Extract the (x, y) coordinate from the center of the cell holding the provided text.  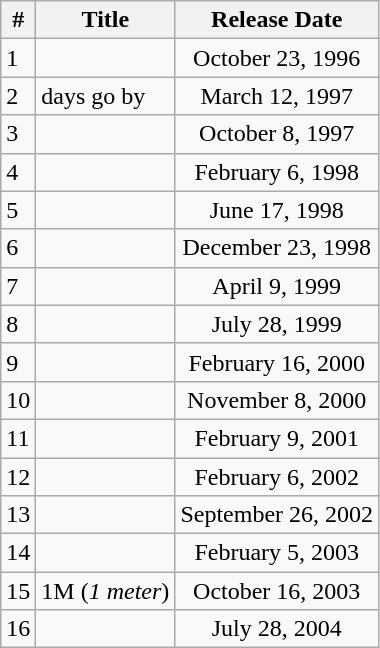
February 5, 2003 (277, 553)
February 9, 2001 (277, 438)
December 23, 1998 (277, 248)
Title (106, 20)
7 (18, 286)
days go by (106, 96)
Release Date (277, 20)
12 (18, 477)
February 16, 2000 (277, 362)
16 (18, 629)
April 9, 1999 (277, 286)
February 6, 1998 (277, 172)
February 6, 2002 (277, 477)
2 (18, 96)
November 8, 2000 (277, 400)
6 (18, 248)
March 12, 1997 (277, 96)
10 (18, 400)
9 (18, 362)
July 28, 1999 (277, 324)
September 26, 2002 (277, 515)
1 (18, 58)
July 28, 2004 (277, 629)
5 (18, 210)
13 (18, 515)
1M (1 meter) (106, 591)
15 (18, 591)
11 (18, 438)
October 8, 1997 (277, 134)
4 (18, 172)
October 16, 2003 (277, 591)
3 (18, 134)
8 (18, 324)
October 23, 1996 (277, 58)
# (18, 20)
June 17, 1998 (277, 210)
14 (18, 553)
